Find where the given text appears and provide that cell's center as (X, Y) coordinate. 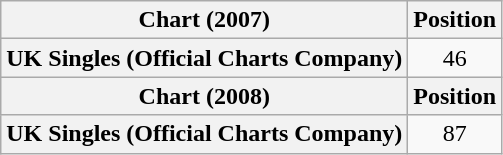
46 (455, 58)
Chart (2007) (204, 20)
Chart (2008) (204, 96)
87 (455, 134)
